Identify which cell holds the provided text, then report its [X, Y] central coordinate. 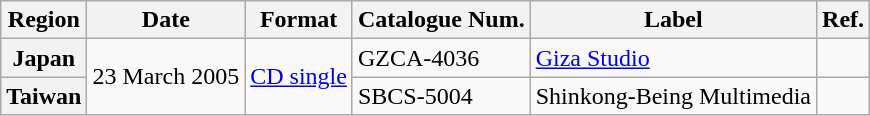
Label [673, 20]
Catalogue Num. [441, 20]
Date [166, 20]
CD single [299, 77]
Taiwan [44, 96]
23 March 2005 [166, 77]
Japan [44, 58]
Format [299, 20]
Shinkong-Being Multimedia [673, 96]
Giza Studio [673, 58]
Region [44, 20]
SBCS-5004 [441, 96]
Ref. [844, 20]
GZCA-4036 [441, 58]
